Pinpoint the cell where the given text exists, returning its [X, Y] midpoint coordinate. 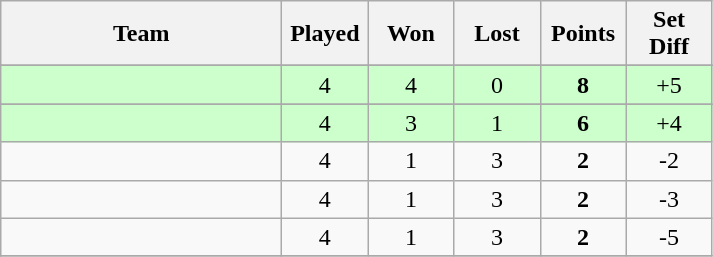
-5 [669, 237]
+4 [669, 123]
Set Diff [669, 34]
8 [583, 85]
Lost [497, 34]
Points [583, 34]
-2 [669, 161]
-3 [669, 199]
+5 [669, 85]
Won [411, 34]
Team [142, 34]
6 [583, 123]
0 [497, 85]
Played [325, 34]
